Output the [x, y] coordinate of the center of the cell containing the given text.  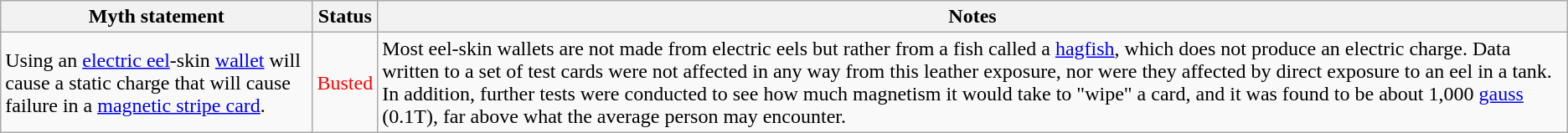
Status [345, 17]
Notes [973, 17]
Using an electric eel-skin wallet will cause a static charge that will cause failure in a magnetic stripe card. [157, 82]
Myth statement [157, 17]
Busted [345, 82]
